Find where the given text appears and provide that cell's center as (X, Y) coordinate. 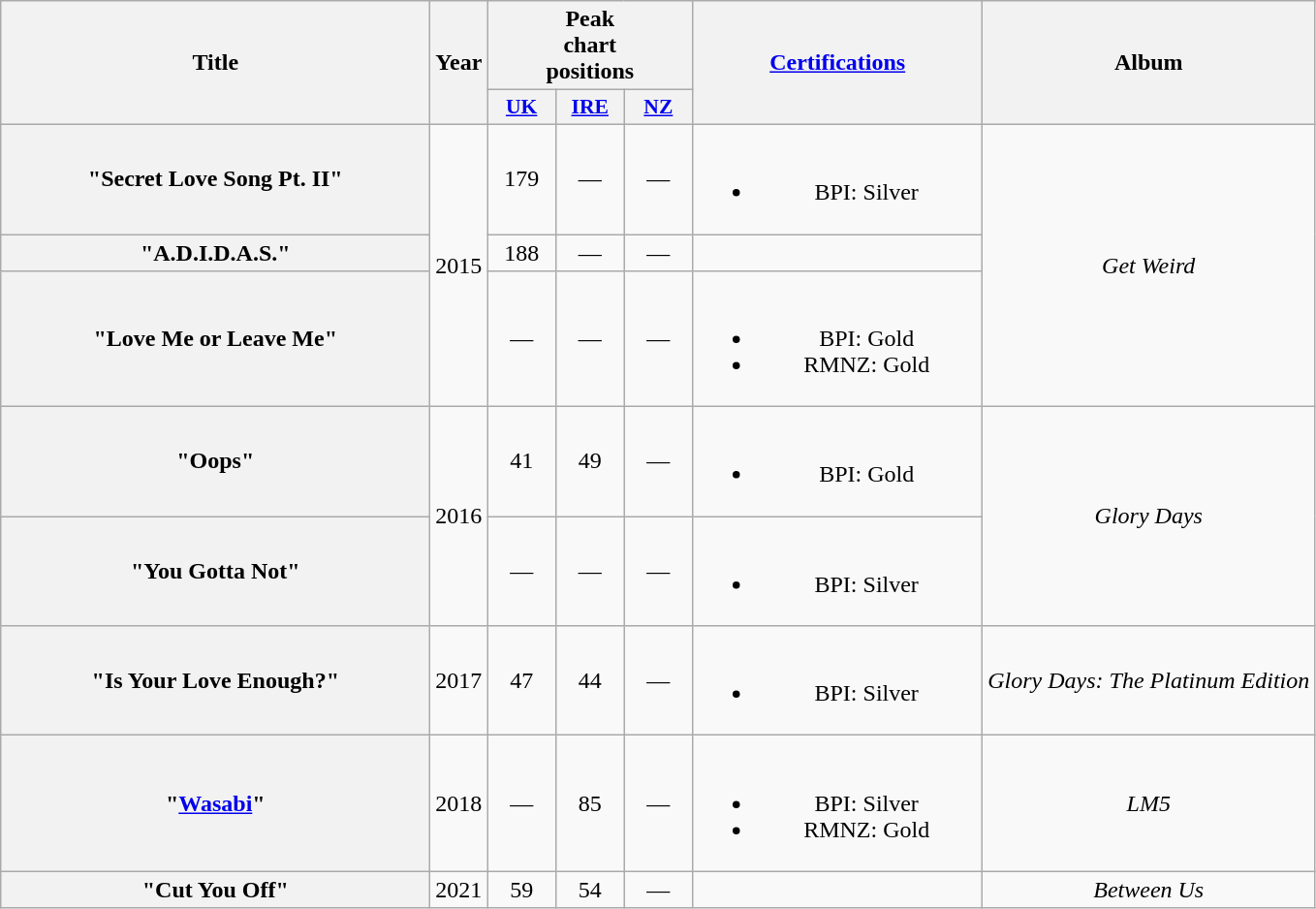
Year (459, 63)
Certifications (837, 63)
Title (215, 63)
44 (589, 680)
"You Gotta Not" (215, 572)
"Oops" (215, 461)
"Is Your Love Enough?" (215, 680)
179 (521, 178)
"Cut You Off" (215, 890)
Peakchartpositions (590, 46)
2017 (459, 680)
Between Us (1149, 890)
59 (521, 890)
BPI: GoldRMNZ: Gold (837, 339)
"Secret Love Song Pt. II" (215, 178)
41 (521, 461)
LM5 (1149, 803)
Album (1149, 63)
"Wasabi" (215, 803)
Glory Days (1149, 517)
2018 (459, 803)
49 (589, 461)
UK (521, 108)
54 (589, 890)
Glory Days: The Platinum Edition (1149, 680)
2016 (459, 517)
BPI: Gold (837, 461)
IRE (589, 108)
NZ (659, 108)
85 (589, 803)
2015 (459, 266)
BPI: SilverRMNZ: Gold (837, 803)
"Love Me or Leave Me" (215, 339)
188 (521, 253)
Get Weird (1149, 266)
47 (521, 680)
"A.D.I.D.A.S." (215, 253)
2021 (459, 890)
